Output the [x, y] coordinate of the center of the cell containing the given text.  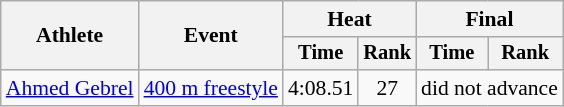
Final [490, 19]
Heat [350, 19]
27 [387, 88]
did not advance [490, 88]
Ahmed Gebrel [70, 88]
400 m freestyle [211, 88]
Athlete [70, 36]
Event [211, 36]
4:08.51 [320, 88]
